Detect which cell encompasses the target text, then output its (X, Y) center coordinate. 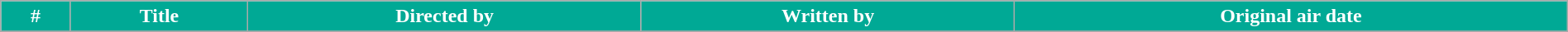
# (36, 16)
Directed by (445, 16)
Written by (827, 16)
Title (159, 16)
Original air date (1292, 16)
